Find where the given text appears and provide that cell's center as [x, y] coordinate. 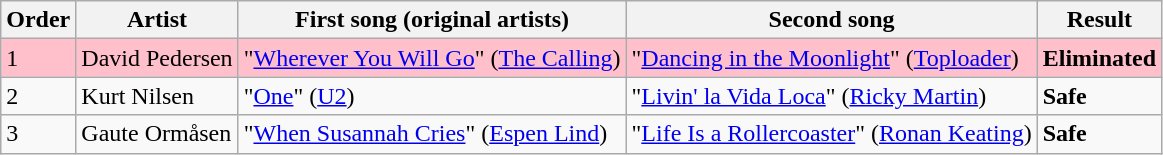
"Wherever You Will Go" (The Calling) [432, 58]
Result [1099, 20]
Kurt Nilsen [157, 96]
Eliminated [1099, 58]
1 [38, 58]
First song (original artists) [432, 20]
"Dancing in the Moonlight" (Toploader) [832, 58]
3 [38, 134]
Artist [157, 20]
Second song [832, 20]
2 [38, 96]
Gaute Ormåsen [157, 134]
Order [38, 20]
"Livin' la Vida Loca" (Ricky Martin) [832, 96]
"One" (U2) [432, 96]
David Pedersen [157, 58]
"When Susannah Cries" (Espen Lind) [432, 134]
"Life Is a Rollercoaster" (Ronan Keating) [832, 134]
